Output the (x, y) coordinate of the center of the cell containing the given text.  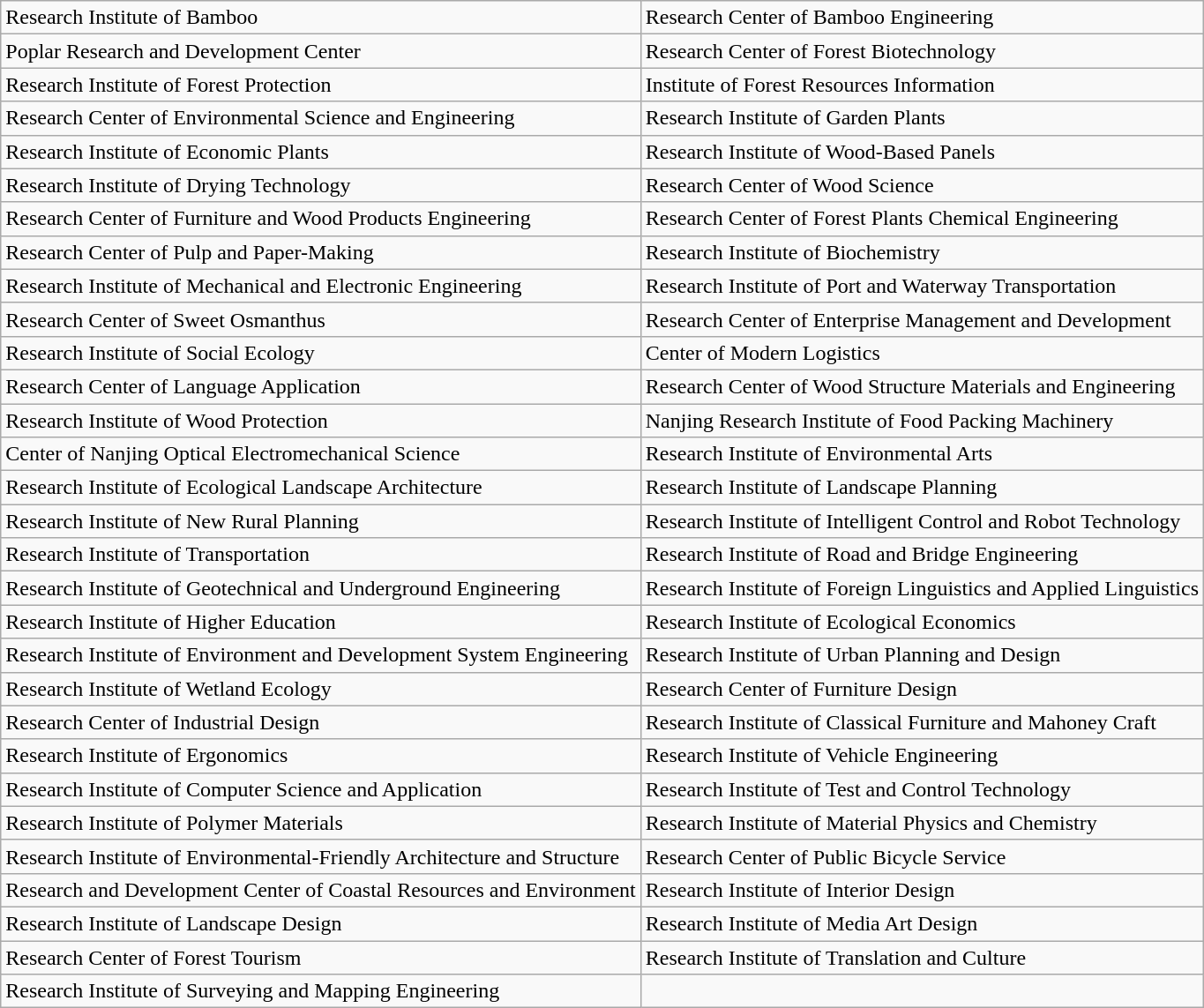
Research Institute of Social Ecology (321, 353)
Research Center of Furniture and Wood Products Engineering (321, 219)
Research Center of Industrial Design (321, 722)
Research Institute of Road and Bridge Engineering (922, 555)
Research Center of Forest Biotechnology (922, 51)
Research Institute of Drying Technology (321, 185)
Research Institute of Translation and Culture (922, 957)
Research Center of Forest Tourism (321, 957)
Center of Nanjing Optical Electromechanical Science (321, 454)
Research Institute of Landscape Design (321, 923)
Research Center of Forest Plants Chemical Engineering (922, 219)
Research Institute of Bamboo (321, 18)
Research Institute of Environmental-Friendly Architecture and Structure (321, 856)
Poplar Research and Development Center (321, 51)
Research Institute of Foreign Linguistics and Applied Linguistics (922, 588)
Research Institute of Transportation (321, 555)
Research Institute of Economic Plants (321, 152)
Research Institute of Media Art Design (922, 923)
Research Institute of Wetland Ecology (321, 689)
Research Institute of Ecological Economics (922, 622)
Research Center of Wood Science (922, 185)
Research Institute of Wood Protection (321, 421)
Research Institute of Geotechnical and Underground Engineering (321, 588)
Research Institute of New Rural Planning (321, 521)
Research Institute of Port and Waterway Transportation (922, 286)
Research Center of Language Application (321, 386)
Research Institute of Urban Planning and Design (922, 655)
Research Institute of Environment and Development System Engineering (321, 655)
Research Center of Bamboo Engineering (922, 18)
Research Center of Enterprise Management and Development (922, 319)
Research Institute of Computer Science and Application (321, 789)
Research Institute of Intelligent Control and Robot Technology (922, 521)
Research Institute of Ergonomics (321, 756)
Research Institute of Polymer Materials (321, 823)
Nanjing Research Institute of Food Packing Machinery (922, 421)
Research Institute of Vehicle Engineering (922, 756)
Research and Development Center of Coastal Resources and Environment (321, 890)
Research Center of Wood Structure Materials and Engineering (922, 386)
Research Institute of Environmental Arts (922, 454)
Research Institute of Forest Protection (321, 85)
Research Institute of Interior Design (922, 890)
Research Institute of Mechanical and Electronic Engineering (321, 286)
Research Center of Environmental Science and Engineering (321, 118)
Research Institute of Biochemistry (922, 252)
Research Institute of Wood-Based Panels (922, 152)
Research Institute of Higher Education (321, 622)
Research Center of Public Bicycle Service (922, 856)
Research Center of Pulp and Paper-Making (321, 252)
Center of Modern Logistics (922, 353)
Research Institute of Classical Furniture and Mahoney Craft (922, 722)
Research Center of Sweet Osmanthus (321, 319)
Research Institute of Surveying and Mapping Engineering (321, 991)
Institute of Forest Resources Information (922, 85)
Research Center of Furniture Design (922, 689)
Research Institute of Landscape Planning (922, 488)
Research Institute of Garden Plants (922, 118)
Research Institute of Ecological Landscape Architecture (321, 488)
Research Institute of Material Physics and Chemistry (922, 823)
Research Institute of Test and Control Technology (922, 789)
